Identify which cell holds the provided text, then report its [X, Y] central coordinate. 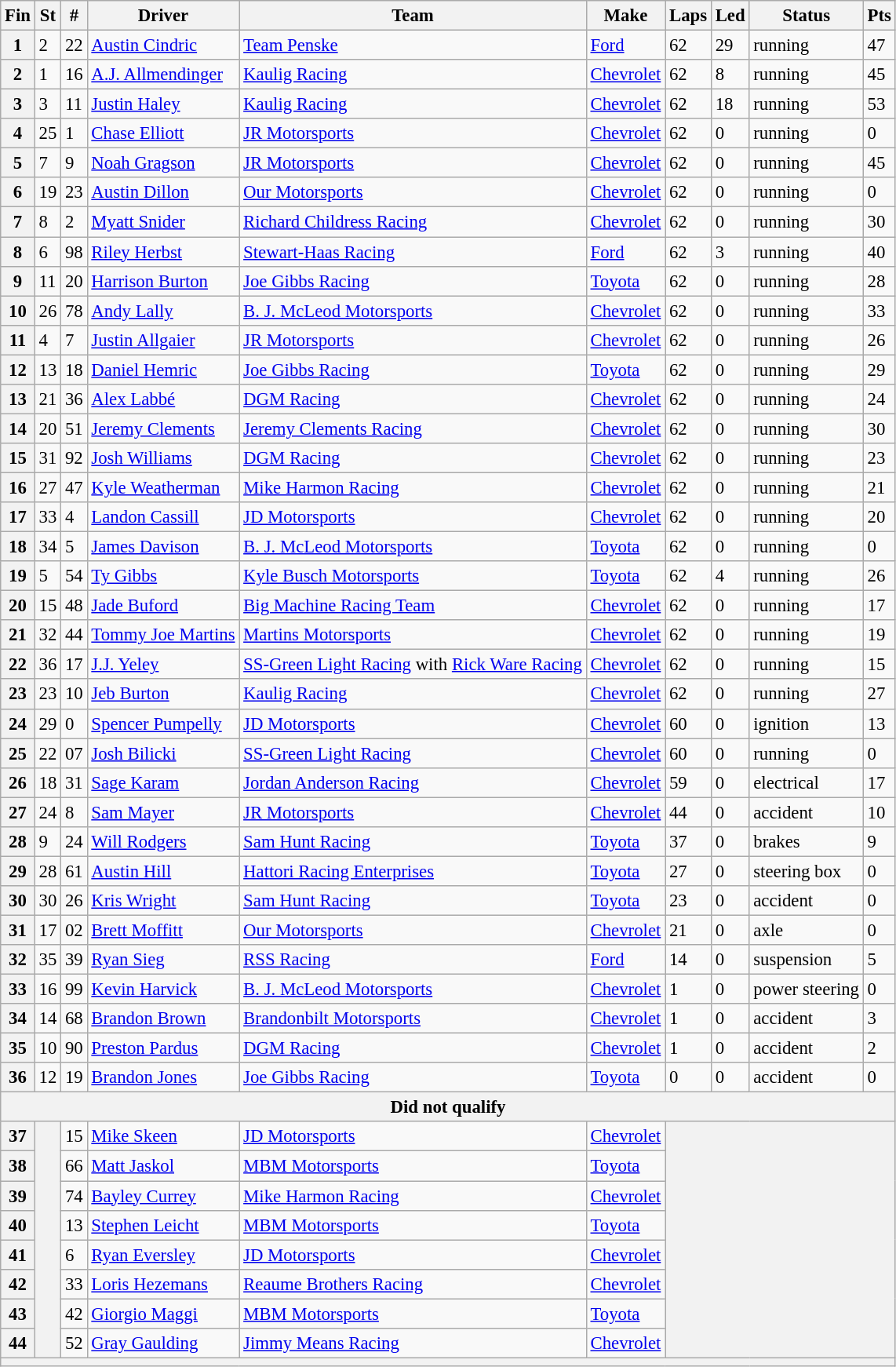
suspension [807, 960]
51 [74, 428]
St [47, 16]
74 [74, 1196]
brakes [807, 842]
Kyle Busch Motorsports [413, 576]
RSS Racing [413, 960]
61 [74, 871]
SS-Green Light Racing [413, 753]
Giorgio Maggi [163, 1314]
59 [689, 782]
Sage Karam [163, 782]
99 [74, 990]
Josh Williams [163, 458]
Led [730, 16]
Big Machine Racing Team [413, 606]
98 [74, 252]
Ryan Eversley [163, 1255]
James Davison [163, 547]
Brett Moffitt [163, 930]
Reaume Brothers Racing [413, 1284]
Kyle Weatherman [163, 487]
41 [18, 1255]
Richard Childress Racing [413, 222]
Pts [879, 16]
Brandon Brown [163, 1019]
Austin Cindric [163, 46]
Status [807, 16]
Mike Skeen [163, 1137]
02 [74, 930]
Did not qualify [449, 1107]
Justin Haley [163, 104]
Bayley Currey [163, 1196]
Make [625, 16]
Tommy Joe Martins [163, 635]
66 [74, 1166]
78 [74, 311]
Kris Wright [163, 901]
Sam Mayer [163, 812]
07 [74, 753]
53 [879, 104]
Austin Hill [163, 871]
Jimmy Means Racing [413, 1343]
Jeb Burton [163, 694]
Team Penske [413, 46]
Andy Lally [163, 311]
Chase Elliott [163, 133]
Martins Motorsports [413, 635]
Loris Hezemans [163, 1284]
Team [413, 16]
Matt Jaskol [163, 1166]
54 [74, 576]
Alex Labbé [163, 399]
J.J. Yeley [163, 665]
SS-Green Light Racing with Rick Ware Racing [413, 665]
Ty Gibbs [163, 576]
Laps [689, 16]
Kevin Harvick [163, 990]
power steering [807, 990]
Brandon Jones [163, 1077]
Stephen Leicht [163, 1225]
90 [74, 1048]
92 [74, 458]
A.J. Allmendinger [163, 75]
Harrison Burton [163, 281]
Noah Gragson [163, 163]
electrical [807, 782]
ignition [807, 724]
Daniel Hemric [163, 370]
Jeremy Clements [163, 428]
Hattori Racing Enterprises [413, 871]
38 [18, 1166]
Austin Dillon [163, 192]
# [74, 16]
Preston Pardus [163, 1048]
Will Rodgers [163, 842]
43 [18, 1314]
Ryan Sieg [163, 960]
Jordan Anderson Racing [413, 782]
48 [74, 606]
Landon Cassill [163, 517]
Spencer Pumpelly [163, 724]
Fin [18, 16]
Riley Herbst [163, 252]
Brandonbilt Motorsports [413, 1019]
axle [807, 930]
Jeremy Clements Racing [413, 428]
Stewart-Haas Racing [413, 252]
Josh Bilicki [163, 753]
68 [74, 1019]
Myatt Snider [163, 222]
Jade Buford [163, 606]
Gray Gaulding [163, 1343]
steering box [807, 871]
Justin Allgaier [163, 340]
Driver [163, 16]
52 [74, 1343]
